Locate the cell with the specified text and output its [x, y] center coordinate. 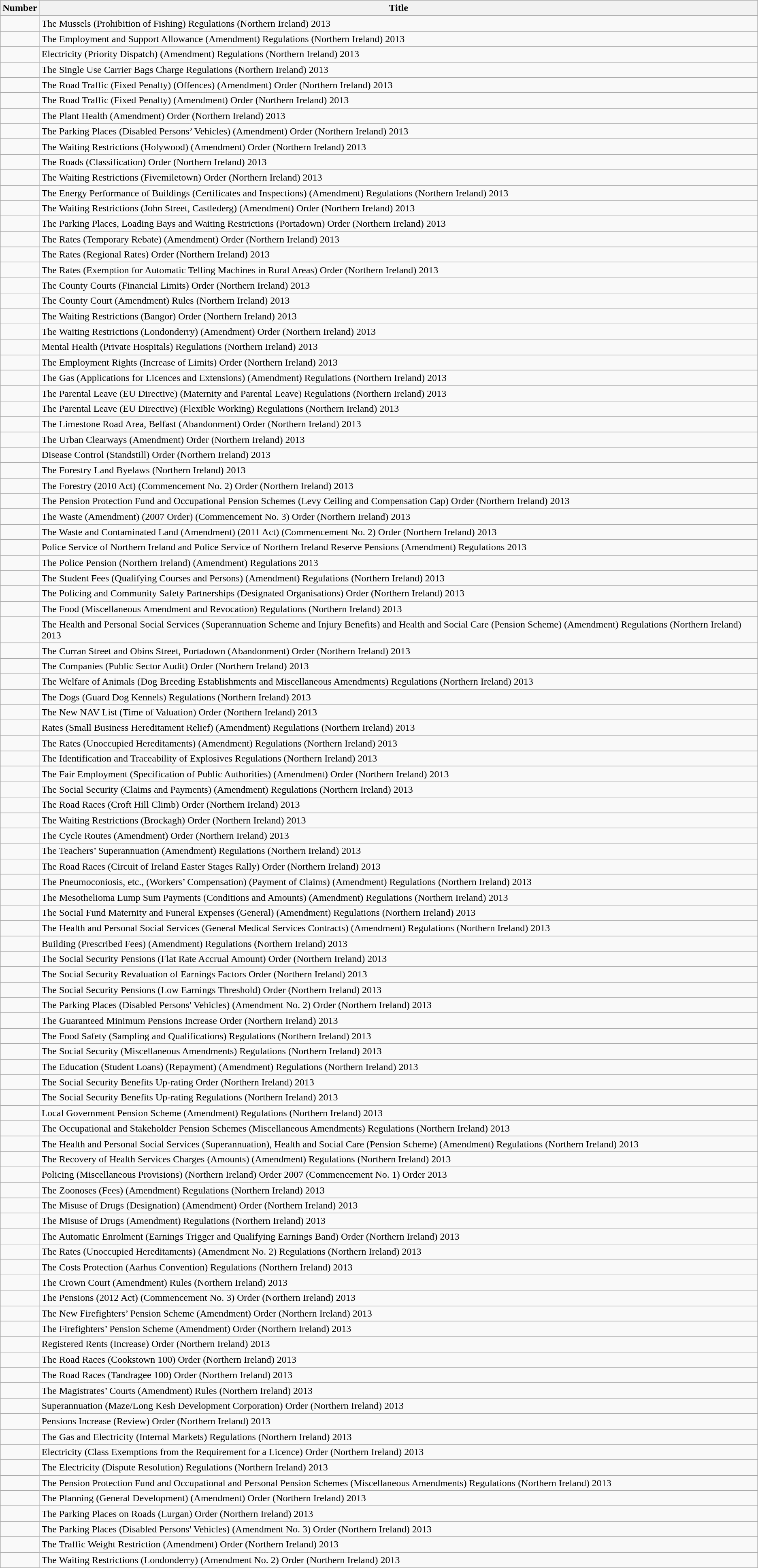
The Road Races (Croft Hill Climb) Order (Northern Ireland) 2013 [398, 805]
The New NAV List (Time of Valuation) Order (Northern Ireland) 2013 [398, 713]
The Curran Street and Obins Street, Portadown (Abandonment) Order (Northern Ireland) 2013 [398, 651]
The Identification and Traceability of Explosives Regulations (Northern Ireland) 2013 [398, 759]
The Pension Protection Fund and Occupational Pension Schemes (Levy Ceiling and Compensation Cap) Order (Northern Ireland) 2013 [398, 501]
The Social Security Pensions (Low Earnings Threshold) Order (Northern Ireland) 2013 [398, 990]
The Social Security Benefits Up-rating Order (Northern Ireland) 2013 [398, 1082]
The Police Pension (Northern Ireland) (Amendment) Regulations 2013 [398, 563]
The Parental Leave (EU Directive) (Flexible Working) Regulations (Northern Ireland) 2013 [398, 408]
The Employment Rights (Increase of Limits) Order (Northern Ireland) 2013 [398, 362]
The Gas (Applications for Licences and Extensions) (Amendment) Regulations (Northern Ireland) 2013 [398, 378]
Building (Prescribed Fees) (Amendment) Regulations (Northern Ireland) 2013 [398, 944]
The Parental Leave (EU Directive) (Maternity and Parental Leave) Regulations (Northern Ireland) 2013 [398, 393]
The Parking Places (Disabled Persons’ Vehicles) (Amendment) Order (Northern Ireland) 2013 [398, 131]
The Student Fees (Qualifying Courses and Persons) (Amendment) Regulations (Northern Ireland) 2013 [398, 578]
Pensions Increase (Review) Order (Northern Ireland) 2013 [398, 1421]
The Parking Places (Disabled Persons' Vehicles) (Amendment No. 3) Order (Northern Ireland) 2013 [398, 1529]
Disease Control (Standstill) Order (Northern Ireland) 2013 [398, 455]
The Electricity (Dispute Resolution) Regulations (Northern Ireland) 2013 [398, 1468]
The Employment and Support Allowance (Amendment) Regulations (Northern Ireland) 2013 [398, 39]
The Pension Protection Fund and Occupational and Personal Pension Schemes (Miscellaneous Amendments) Regulations (Northern Ireland) 2013 [398, 1483]
The Pensions (2012 Act) (Commencement No. 3) Order (Northern Ireland) 2013 [398, 1298]
The Automatic Enrolment (Earnings Trigger and Qualifying Earnings Band) Order (Northern Ireland) 2013 [398, 1236]
The Waiting Restrictions (Bangor) Order (Northern Ireland) 2013 [398, 316]
The County Court (Amendment) Rules (Northern Ireland) 2013 [398, 301]
The Waiting Restrictions (Holywood) (Amendment) Order (Northern Ireland) 2013 [398, 147]
The Social Security Pensions (Flat Rate Accrual Amount) Order (Northern Ireland) 2013 [398, 959]
The New Firefighters’ Pension Scheme (Amendment) Order (Northern Ireland) 2013 [398, 1313]
The Health and Personal Social Services (Superannuation), Health and Social Care (Pension Scheme) (Amendment) Regulations (Northern Ireland) 2013 [398, 1144]
The Waiting Restrictions (Londonderry) (Amendment No. 2) Order (Northern Ireland) 2013 [398, 1560]
The Urban Clearways (Amendment) Order (Northern Ireland) 2013 [398, 439]
The Mussels (Prohibition of Fishing) Regulations (Northern Ireland) 2013 [398, 23]
The Waiting Restrictions (Fivemiletown) Order (Northern Ireland) 2013 [398, 177]
The Social Fund Maternity and Funeral Expenses (General) (Amendment) Regulations (Northern Ireland) 2013 [398, 913]
The Rates (Unoccupied Hereditaments) (Amendment No. 2) Regulations (Northern Ireland) 2013 [398, 1252]
The Misuse of Drugs (Amendment) Regulations (Northern Ireland) 2013 [398, 1221]
The Road Traffic (Fixed Penalty) (Amendment) Order (Northern Ireland) 2013 [398, 100]
Mental Health (Private Hospitals) Regulations (Northern Ireland) 2013 [398, 347]
Title [398, 8]
The Forestry (2010 Act) (Commencement No. 2) Order (Northern Ireland) 2013 [398, 486]
The Rates (Regional Rates) Order (Northern Ireland) 2013 [398, 255]
The Waiting Restrictions (John Street, Castlederg) (Amendment) Order (Northern Ireland) 2013 [398, 208]
The Recovery of Health Services Charges (Amounts) (Amendment) Regulations (Northern Ireland) 2013 [398, 1159]
The Misuse of Drugs (Designation) (Amendment) Order (Northern Ireland) 2013 [398, 1206]
The Road Races (Tandragee 100) Order (Northern Ireland) 2013 [398, 1375]
The Rates (Exemption for Automatic Telling Machines in Rural Areas) Order (Northern Ireland) 2013 [398, 270]
The Rates (Unoccupied Hereditaments) (Amendment) Regulations (Northern Ireland) 2013 [398, 743]
The Social Security Revaluation of Earnings Factors Order (Northern Ireland) 2013 [398, 974]
The Magistrates’ Courts (Amendment) Rules (Northern Ireland) 2013 [398, 1390]
The Cycle Routes (Amendment) Order (Northern Ireland) 2013 [398, 836]
The Energy Performance of Buildings (Certificates and Inspections) (Amendment) Regulations (Northern Ireland) 2013 [398, 193]
The Fair Employment (Specification of Public Authorities) (Amendment) Order (Northern Ireland) 2013 [398, 774]
The Occupational and Stakeholder Pension Schemes (Miscellaneous Amendments) Regulations (Northern Ireland) 2013 [398, 1128]
The Parking Places on Roads (Lurgan) Order (Northern Ireland) 2013 [398, 1514]
The Social Security (Claims and Payments) (Amendment) Regulations (Northern Ireland) 2013 [398, 789]
Electricity (Class Exemptions from the Requirement for a Licence) Order (Northern Ireland) 2013 [398, 1452]
The Teachers’ Superannuation (Amendment) Regulations (Northern Ireland) 2013 [398, 851]
The Costs Protection (Aarhus Convention) Regulations (Northern Ireland) 2013 [398, 1267]
Police Service of Northern Ireland and Police Service of Northern Ireland Reserve Pensions (Amendment) Regulations 2013 [398, 547]
The Parking Places, Loading Bays and Waiting Restrictions (Portadown) Order (Northern Ireland) 2013 [398, 224]
The Roads (Classification) Order (Northern Ireland) 2013 [398, 162]
Local Government Pension Scheme (Amendment) Regulations (Northern Ireland) 2013 [398, 1113]
The Limestone Road Area, Belfast (Abandonment) Order (Northern Ireland) 2013 [398, 424]
The Gas and Electricity (Internal Markets) Regulations (Northern Ireland) 2013 [398, 1437]
The Road Races (Circuit of Ireland Easter Stages Rally) Order (Northern Ireland) 2013 [398, 866]
Policing (Miscellaneous Provisions) (Northern Ireland) Order 2007 (Commencement No. 1) Order 2013 [398, 1174]
The Forestry Land Byelaws (Northern Ireland) 2013 [398, 470]
The Social Security Benefits Up-rating Regulations (Northern Ireland) 2013 [398, 1098]
The Road Races (Cookstown 100) Order (Northern Ireland) 2013 [398, 1360]
Rates (Small Business Hereditament Relief) (Amendment) Regulations (Northern Ireland) 2013 [398, 728]
The Waiting Restrictions (Brockagh) Order (Northern Ireland) 2013 [398, 820]
The Single Use Carrier Bags Charge Regulations (Northern Ireland) 2013 [398, 70]
The Plant Health (Amendment) Order (Northern Ireland) 2013 [398, 116]
The Companies (Public Sector Audit) Order (Northern Ireland) 2013 [398, 666]
The Waiting Restrictions (Londonderry) (Amendment) Order (Northern Ireland) 2013 [398, 332]
The Welfare of Animals (Dog Breeding Establishments and Miscellaneous Amendments) Regulations (Northern Ireland) 2013 [398, 681]
The Policing and Community Safety Partnerships (Designated Organisations) Order (Northern Ireland) 2013 [398, 594]
The Food (Miscellaneous Amendment and Revocation) Regulations (Northern Ireland) 2013 [398, 609]
The Food Safety (Sampling and Qualifications) Regulations (Northern Ireland) 2013 [398, 1036]
The Health and Personal Social Services (General Medical Services Contracts) (Amendment) Regulations (Northern Ireland) 2013 [398, 928]
The Crown Court (Amendment) Rules (Northern Ireland) 2013 [398, 1283]
The Firefighters’ Pension Scheme (Amendment) Order (Northern Ireland) 2013 [398, 1329]
Registered Rents (Increase) Order (Northern Ireland) 2013 [398, 1344]
The Zoonoses (Fees) (Amendment) Regulations (Northern Ireland) 2013 [398, 1190]
The Pneumoconiosis, etc., (Workers’ Compensation) (Payment of Claims) (Amendment) Regulations (Northern Ireland) 2013 [398, 882]
The Mesothelioma Lump Sum Payments (Conditions and Amounts) (Amendment) Regulations (Northern Ireland) 2013 [398, 897]
Number [20, 8]
Superannuation (Maze/Long Kesh Development Corporation) Order (Northern Ireland) 2013 [398, 1406]
The Guaranteed Minimum Pensions Increase Order (Northern Ireland) 2013 [398, 1021]
The Waste and Contaminated Land (Amendment) (2011 Act) (Commencement No. 2) Order (Northern Ireland) 2013 [398, 532]
The Waste (Amendment) (2007 Order) (Commencement No. 3) Order (Northern Ireland) 2013 [398, 517]
The Road Traffic (Fixed Penalty) (Offences) (Amendment) Order (Northern Ireland) 2013 [398, 85]
The Dogs (Guard Dog Kennels) Regulations (Northern Ireland) 2013 [398, 697]
The Parking Places (Disabled Persons' Vehicles) (Amendment No. 2) Order (Northern Ireland) 2013 [398, 1005]
The Education (Student Loans) (Repayment) (Amendment) Regulations (Northern Ireland) 2013 [398, 1067]
The Traffic Weight Restriction (Amendment) Order (Northern Ireland) 2013 [398, 1545]
Electricity (Priority Dispatch) (Amendment) Regulations (Northern Ireland) 2013 [398, 54]
The County Courts (Financial Limits) Order (Northern Ireland) 2013 [398, 285]
The Social Security (Miscellaneous Amendments) Regulations (Northern Ireland) 2013 [398, 1051]
The Planning (General Development) (Amendment) Order (Northern Ireland) 2013 [398, 1498]
The Rates (Temporary Rebate) (Amendment) Order (Northern Ireland) 2013 [398, 239]
